Locate the cell with the specified text and output its [x, y] center coordinate. 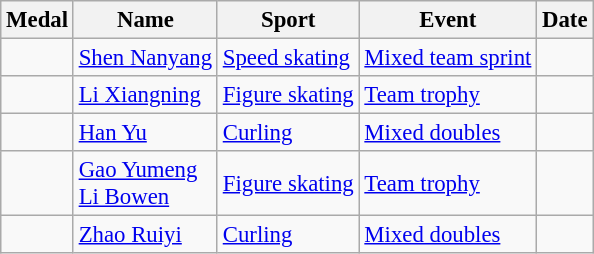
Speed skating [288, 58]
Medal [38, 20]
Event [448, 20]
Sport [288, 20]
Name [145, 20]
Zhao Ruiyi [145, 235]
Li Xiangning [145, 95]
Shen Nanyang [145, 58]
Han Yu [145, 133]
Date [565, 20]
Mixed team sprint [448, 58]
Gao YumengLi Bowen [145, 184]
